Return the (X, Y) coordinate for the center point of the cell that contains the specified text.  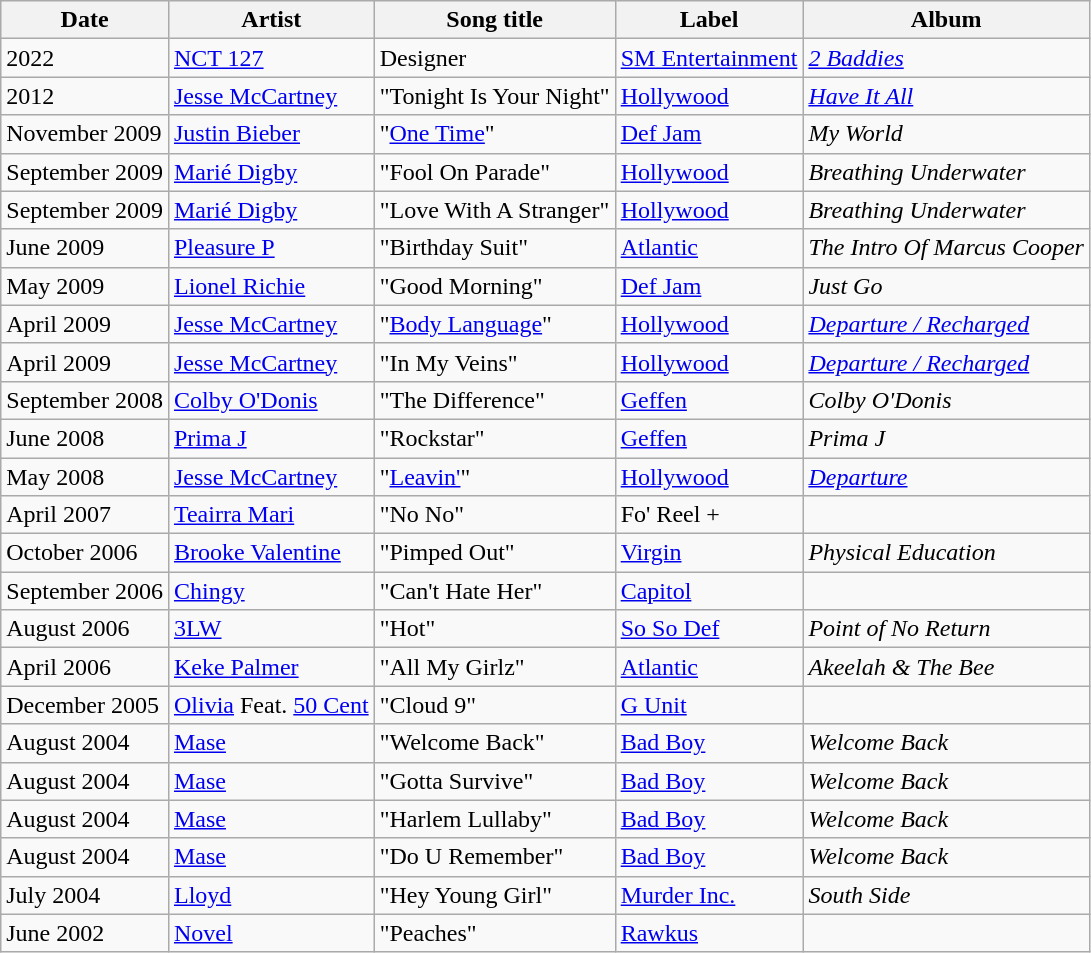
Song title (494, 20)
Murder Inc. (709, 895)
Departure (946, 477)
"Hot" (494, 629)
"Cloud 9" (494, 705)
"Do U Remember" (494, 857)
3LW (271, 629)
Lionel Richie (271, 286)
"No No" (494, 515)
September 2008 (85, 400)
"Birthday Suit" (494, 248)
Point of No Return (946, 629)
2022 (85, 58)
Fo' Reel + (709, 515)
2 Baddies (946, 58)
"Hey Young Girl" (494, 895)
South Side (946, 895)
"Peaches" (494, 933)
"All My Girlz" (494, 667)
"Body Language" (494, 324)
SM Entertainment (709, 58)
Date (85, 20)
April 2007 (85, 515)
Designer (494, 58)
"Welcome Back" (494, 743)
"Good Morning" (494, 286)
Capitol (709, 591)
NCT 127 (271, 58)
"Can't Hate Her" (494, 591)
Chingy (271, 591)
"Harlem Lullaby" (494, 819)
July 2004 (85, 895)
October 2006 (85, 553)
Keke Palmer (271, 667)
Akeelah & The Bee (946, 667)
So So Def (709, 629)
Pleasure P (271, 248)
Artist (271, 20)
Have It All (946, 96)
"The Difference" (494, 400)
Just Go (946, 286)
Teairra Mari (271, 515)
August 2006 (85, 629)
May 2008 (85, 477)
"One Time" (494, 134)
April 2006 (85, 667)
Label (709, 20)
"In My Veins" (494, 362)
Brooke Valentine (271, 553)
May 2009 (85, 286)
Justin Bieber (271, 134)
"Gotta Survive" (494, 781)
Physical Education (946, 553)
June 2002 (85, 933)
Olivia Feat. 50 Cent (271, 705)
November 2009 (85, 134)
Rawkus (709, 933)
"Leavin'" (494, 477)
Album (946, 20)
June 2008 (85, 438)
"Tonight Is Your Night" (494, 96)
2012 (85, 96)
"Love With A Stranger" (494, 210)
"Fool On Parade" (494, 172)
Virgin (709, 553)
September 2006 (85, 591)
My World (946, 134)
Lloyd (271, 895)
The Intro Of Marcus Cooper (946, 248)
"Pimped Out" (494, 553)
June 2009 (85, 248)
December 2005 (85, 705)
"Rockstar" (494, 438)
Novel (271, 933)
G Unit (709, 705)
